Determine the [x, y] coordinate at the center of the cell enclosing the given text.  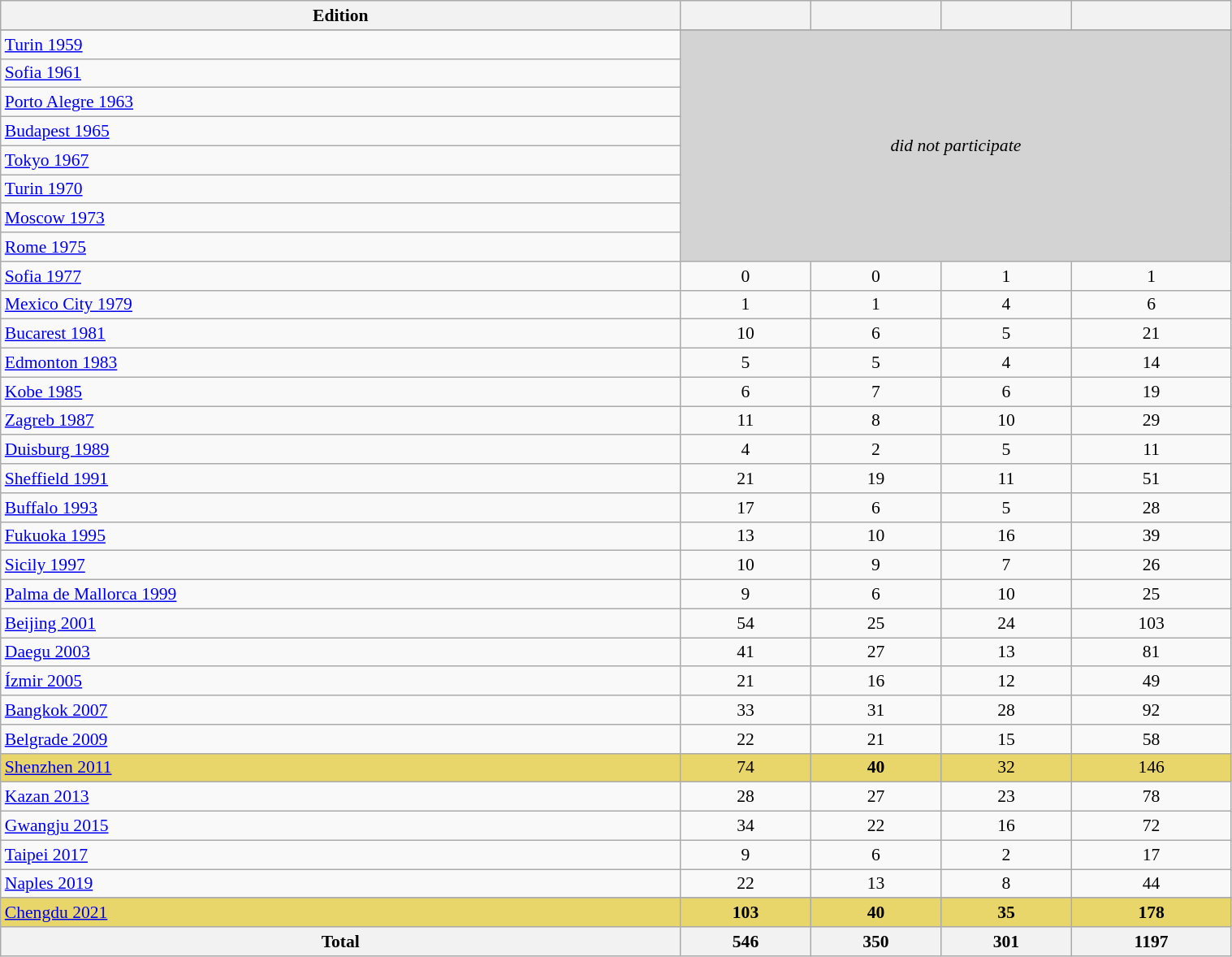
Sofia 1961 [341, 73]
Sofia 1977 [341, 276]
Kobe 1985 [341, 392]
Sicily 1997 [341, 565]
92 [1152, 710]
Shenzhen 2011 [341, 768]
32 [1006, 768]
49 [1152, 682]
Fukuoka 1995 [341, 536]
546 [746, 942]
Naples 2019 [341, 884]
1197 [1152, 942]
78 [1152, 797]
54 [746, 623]
Bangkok 2007 [341, 710]
Porto Alegre 1963 [341, 102]
Beijing 2001 [341, 623]
Duisburg 1989 [341, 450]
Tokyo 1967 [341, 160]
Chengdu 2021 [341, 913]
12 [1006, 682]
Turin 1970 [341, 189]
74 [746, 768]
146 [1152, 768]
29 [1152, 421]
Rome 1975 [341, 247]
Buffalo 1993 [341, 508]
did not participate [956, 146]
Belgrade 2009 [341, 739]
14 [1152, 363]
350 [875, 942]
15 [1006, 739]
Edition [341, 15]
Sheffield 1991 [341, 478]
23 [1006, 797]
81 [1152, 652]
39 [1152, 536]
Kazan 2013 [341, 797]
Palma de Mallorca 1999 [341, 595]
44 [1152, 884]
178 [1152, 913]
Moscow 1973 [341, 219]
58 [1152, 739]
Zagreb 1987 [341, 421]
Bucarest 1981 [341, 334]
Mexico City 1979 [341, 305]
Edmonton 1983 [341, 363]
26 [1152, 565]
33 [746, 710]
Total [341, 942]
Budapest 1965 [341, 132]
Daegu 2003 [341, 652]
41 [746, 652]
72 [1152, 826]
35 [1006, 913]
Ízmir 2005 [341, 682]
Turin 1959 [341, 45]
51 [1152, 478]
31 [875, 710]
Taipei 2017 [341, 855]
24 [1006, 623]
301 [1006, 942]
Gwangju 2015 [341, 826]
34 [746, 826]
